Capture the cell that displays the provided text and extract its [X, Y] central coordinate. 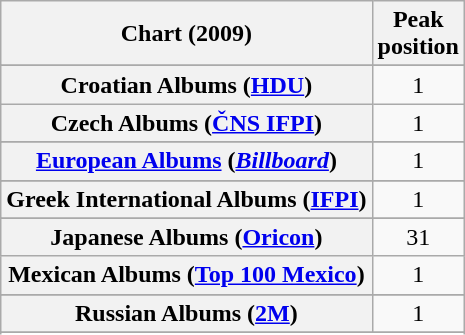
European Albums (Billboard) [186, 161]
Czech Albums (ČNS IFPI) [186, 123]
Japanese Albums (Oricon) [186, 237]
Russian Albums (2M) [186, 313]
Peakposition [418, 34]
Greek International Albums (IFPI) [186, 199]
Croatian Albums (HDU) [186, 85]
31 [418, 237]
Chart (2009) [186, 34]
Mexican Albums (Top 100 Mexico) [186, 275]
